Detect which cell encompasses the target text, then output its [x, y] center coordinate. 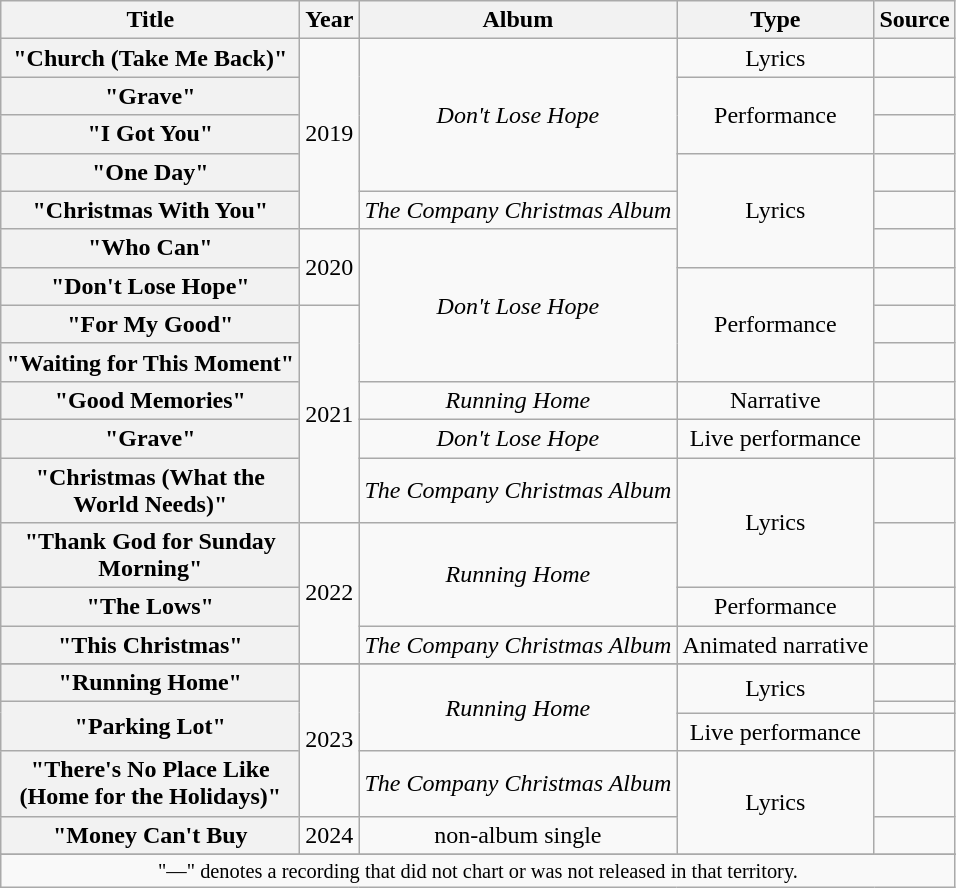
2020 [330, 267]
"For My Good" [150, 324]
2021 [330, 414]
"Christmas With You" [150, 210]
"Church (Take Me Back)" [150, 58]
"Money Can't Buy [150, 835]
Animated narrative [776, 645]
"—" denotes a recording that did not chart or was not released in that territory. [478, 871]
"The Lows" [150, 607]
"Waiting for This Moment" [150, 362]
Type [776, 20]
2022 [330, 594]
Source [914, 20]
"Christmas (What the World Needs)" [150, 490]
"Running Home" [150, 683]
Year [330, 20]
non-album single [518, 835]
"There's No Place Like (Home for the Holidays)" [150, 784]
"I Got You" [150, 134]
"Parking Lot" [150, 726]
Album [518, 20]
Narrative [776, 400]
Title [150, 20]
"This Christmas" [150, 645]
"Good Memories" [150, 400]
2019 [330, 134]
"Thank God for Sunday Morning" [150, 556]
2023 [330, 740]
"Don't Lose Hope" [150, 286]
"Who Can" [150, 248]
2024 [330, 835]
"One Day" [150, 172]
